For the text-containing cell, return its midpoint in [x, y] coordinate format. 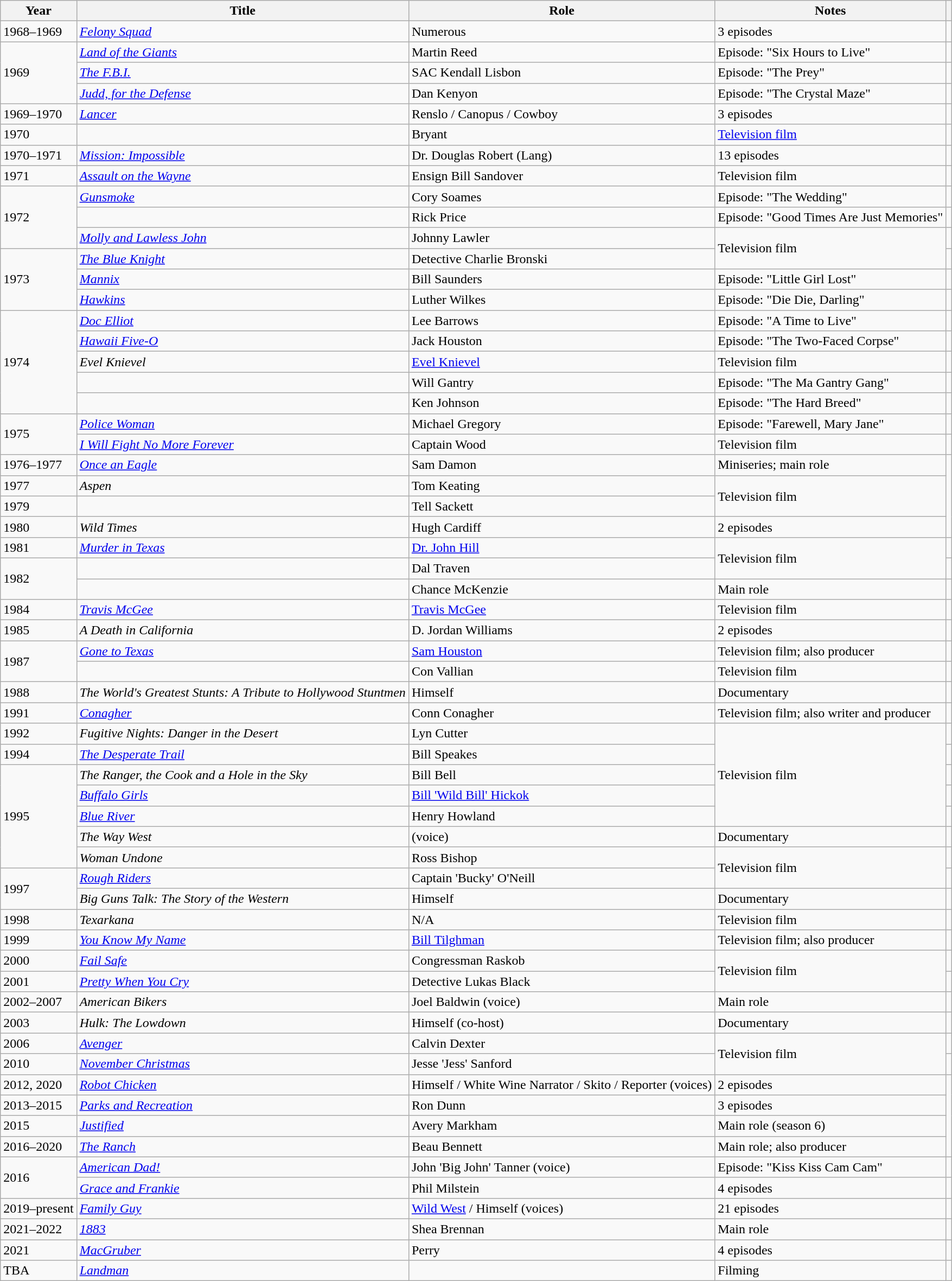
Lyn Cutter [561, 734]
Episode: "Six Hours to Live" [830, 52]
Fugitive Nights: Danger in the Desert [242, 734]
Himself / White Wine Narrator / Skito / Reporter (voices) [561, 1085]
1982 [39, 578]
Episode: "The Two-Faced Corpse" [830, 341]
MacGruber [242, 1250]
Chance McKenzie [561, 589]
The Ranch [242, 1146]
Wild Times [242, 527]
1981 [39, 547]
1970 [39, 135]
Johnny Lawler [561, 238]
Texarkana [242, 920]
Felony Squad [242, 31]
Joel Baldwin (voice) [561, 1002]
Bill Tilghman [561, 940]
Hugh Cardiff [561, 527]
Detective Lukas Black [561, 982]
The World's Greatest Stunts: A Tribute to Hollywood Stuntmen [242, 692]
Title [242, 11]
Main role; also producer [830, 1146]
Cory Soames [561, 196]
1980 [39, 527]
The Way West [242, 837]
Jack Houston [561, 341]
Blue River [242, 816]
Congressman Raskob [561, 961]
Shea Brennan [561, 1229]
1977 [39, 486]
Hulk: The Lowdown [242, 1023]
Year [39, 11]
2019–present [39, 1208]
Tom Keating [561, 486]
Filming [830, 1271]
Dan Kenyon [561, 93]
Buffalo Girls [242, 795]
Bill Bell [561, 775]
A Death in California [242, 630]
Land of the Giants [242, 52]
Grace and Frankie [242, 1188]
Ken Johnson [561, 403]
Notes [830, 11]
D. Jordan Williams [561, 630]
Bill Speakes [561, 754]
1969 [39, 73]
Mannix [242, 279]
Avery Markham [561, 1126]
Justified [242, 1126]
Michael Gregory [561, 424]
Gunsmoke [242, 196]
Main role (season 6) [830, 1126]
Ensign Bill Sandover [561, 176]
Phil Milstein [561, 1188]
1883 [242, 1229]
Martin Reed [561, 52]
John 'Big John' Tanner (voice) [561, 1167]
Beau Bennett [561, 1146]
Henry Howland [561, 816]
I Will Fight No More Forever [242, 444]
2016–2020 [39, 1146]
1968–1969 [39, 31]
13 episodes [830, 155]
Calvin Dexter [561, 1043]
Ron Dunn [561, 1105]
Gone to Texas [242, 651]
Episode: "Die Die, Darling" [830, 300]
Pretty When You Cry [242, 982]
Episode: "The Crystal Maze" [830, 93]
2015 [39, 1126]
Parks and Recreation [242, 1105]
Episode: "The Ma Gantry Gang" [830, 383]
Molly and Lawless John [242, 238]
Doc Elliot [242, 321]
Robot Chicken [242, 1085]
Hawaii Five-O [242, 341]
1970–1971 [39, 155]
Episode: "Kiss Kiss Cam Cam" [830, 1167]
Episode: "The Prey" [830, 73]
2016 [39, 1177]
Ross Bishop [561, 857]
Conagher [242, 713]
2010 [39, 1064]
1987 [39, 661]
21 episodes [830, 1208]
1976–1977 [39, 465]
2003 [39, 1023]
2000 [39, 961]
Dr. Douglas Robert (Lang) [561, 155]
2012, 2020 [39, 1085]
Detective Charlie Bronski [561, 259]
Will Gantry [561, 383]
SAC Kendall Lisbon [561, 73]
1997 [39, 888]
Con Vallian [561, 672]
1984 [39, 610]
2021–2022 [39, 1229]
Captain Wood [561, 444]
1979 [39, 506]
Big Guns Talk: The Story of the Western [242, 898]
2021 [39, 1250]
Assault on the Wayne [242, 176]
Bill 'Wild Bill' Hickok [561, 795]
Bryant [561, 135]
2002–2007 [39, 1002]
Woman Undone [242, 857]
Dal Traven [561, 568]
1998 [39, 920]
Bill Saunders [561, 279]
Episode: "The Hard Breed" [830, 403]
Sam Houston [561, 651]
2013–2015 [39, 1105]
2001 [39, 982]
Rough Riders [242, 878]
1975 [39, 434]
Mission: Impossible [242, 155]
Episode: "Farewell, Mary Jane" [830, 424]
1974 [39, 362]
2006 [39, 1043]
November Christmas [242, 1064]
The Ranger, the Cook and a Hole in the Sky [242, 775]
Conn Conagher [561, 713]
1995 [39, 816]
(voice) [561, 837]
Rick Price [561, 217]
Police Woman [242, 424]
Numerous [561, 31]
Sam Damon [561, 465]
Episode: "Good Times Are Just Memories" [830, 217]
Tell Sackett [561, 506]
Murder in Texas [242, 547]
1994 [39, 754]
N/A [561, 920]
1985 [39, 630]
Aspen [242, 486]
Episode: "A Time to Live" [830, 321]
1988 [39, 692]
Episode: "The Wedding" [830, 196]
American Dad! [242, 1167]
1969–1970 [39, 114]
American Bikers [242, 1002]
The Desperate Trail [242, 754]
Dr. John Hill [561, 547]
Renslo / Canopus / Cowboy [561, 114]
Family Guy [242, 1208]
1971 [39, 176]
1999 [39, 940]
Episode: "Little Girl Lost" [830, 279]
Wild West / Himself (voices) [561, 1208]
Avenger [242, 1043]
1992 [39, 734]
1973 [39, 279]
The F.B.I. [242, 73]
Television film; also writer and producer [830, 713]
Role [561, 11]
You Know My Name [242, 940]
Judd, for the Defense [242, 93]
Jesse 'Jess' Sanford [561, 1064]
Fail Safe [242, 961]
Once an Eagle [242, 465]
Captain 'Bucky' O'Neill [561, 878]
Landman [242, 1271]
Miniseries; main role [830, 465]
TBA [39, 1271]
Hawkins [242, 300]
Lee Barrows [561, 321]
Luther Wilkes [561, 300]
Himself (co-host) [561, 1023]
1972 [39, 217]
The Blue Knight [242, 259]
1991 [39, 713]
Perry [561, 1250]
Lancer [242, 114]
